For the text-containing cell, return its midpoint in [x, y] coordinate format. 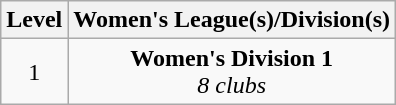
Level [34, 20]
1 [34, 72]
Women's Division 18 clubs [232, 72]
Women's League(s)/Division(s) [232, 20]
